For the text-containing cell, return its midpoint in (x, y) coordinate format. 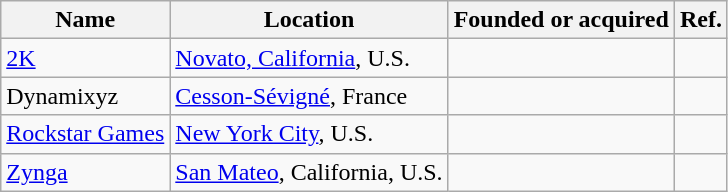
Dynamixyz (86, 96)
Location (309, 20)
Novato, California, U.S. (309, 58)
Ref. (700, 20)
Founded or acquired (561, 20)
Zynga (86, 172)
Cesson-Sévigné, France (309, 96)
Rockstar Games (86, 134)
San Mateo, California, U.S. (309, 172)
Name (86, 20)
New York City, U.S. (309, 134)
2K (86, 58)
